Scan for the cell matching the given text and deliver its (x, y) coordinate at center. 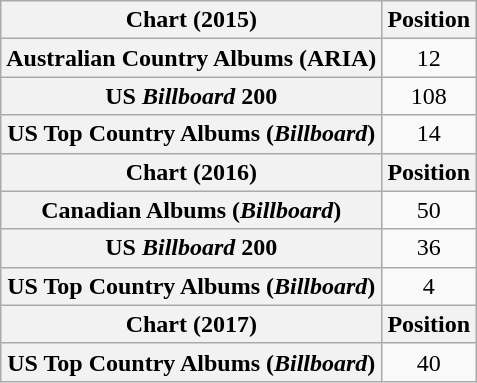
Chart (2015) (192, 20)
36 (429, 248)
Chart (2017) (192, 324)
Canadian Albums (Billboard) (192, 210)
40 (429, 362)
50 (429, 210)
108 (429, 96)
14 (429, 134)
12 (429, 58)
Australian Country Albums (ARIA) (192, 58)
Chart (2016) (192, 172)
4 (429, 286)
